Extract the (x, y) coordinate from the center of the cell holding the provided text.  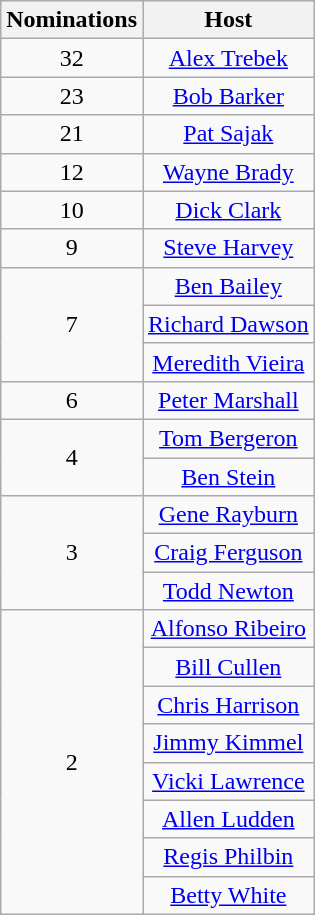
Jimmy Kimmel (228, 743)
Bill Cullen (228, 667)
Regis Philbin (228, 857)
4 (72, 457)
12 (72, 172)
9 (72, 248)
Bob Barker (228, 96)
Ben Stein (228, 477)
Todd Newton (228, 591)
32 (72, 58)
Ben Bailey (228, 286)
21 (72, 134)
Tom Bergeron (228, 438)
Steve Harvey (228, 248)
Betty White (228, 895)
Nominations (72, 20)
Host (228, 20)
Richard Dawson (228, 324)
2 (72, 762)
Craig Ferguson (228, 553)
Allen Ludden (228, 819)
Meredith Vieira (228, 362)
7 (72, 324)
Wayne Brady (228, 172)
Chris Harrison (228, 705)
Peter Marshall (228, 400)
Pat Sajak (228, 134)
Gene Rayburn (228, 515)
3 (72, 553)
Alfonso Ribeiro (228, 629)
6 (72, 400)
23 (72, 96)
Dick Clark (228, 210)
10 (72, 210)
Alex Trebek (228, 58)
Vicki Lawrence (228, 781)
